Pinpoint the cell where the given text exists, returning its (X, Y) midpoint coordinate. 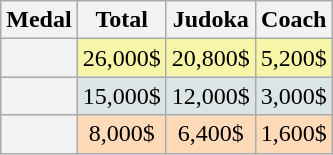
Judoka (210, 20)
6,400$ (210, 134)
Medal (39, 20)
3,000$ (294, 96)
26,000$ (122, 58)
1,600$ (294, 134)
Coach (294, 20)
15,000$ (122, 96)
Total (122, 20)
20,800$ (210, 58)
5,200$ (294, 58)
12,000$ (210, 96)
8,000$ (122, 134)
